Return (X, Y) of the center of cell containing provided text 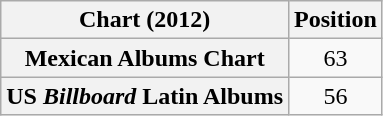
63 (336, 58)
Chart (2012) (145, 20)
56 (336, 96)
Mexican Albums Chart (145, 58)
US Billboard Latin Albums (145, 96)
Position (336, 20)
